Scan for the cell matching the given text and deliver its (x, y) coordinate at center. 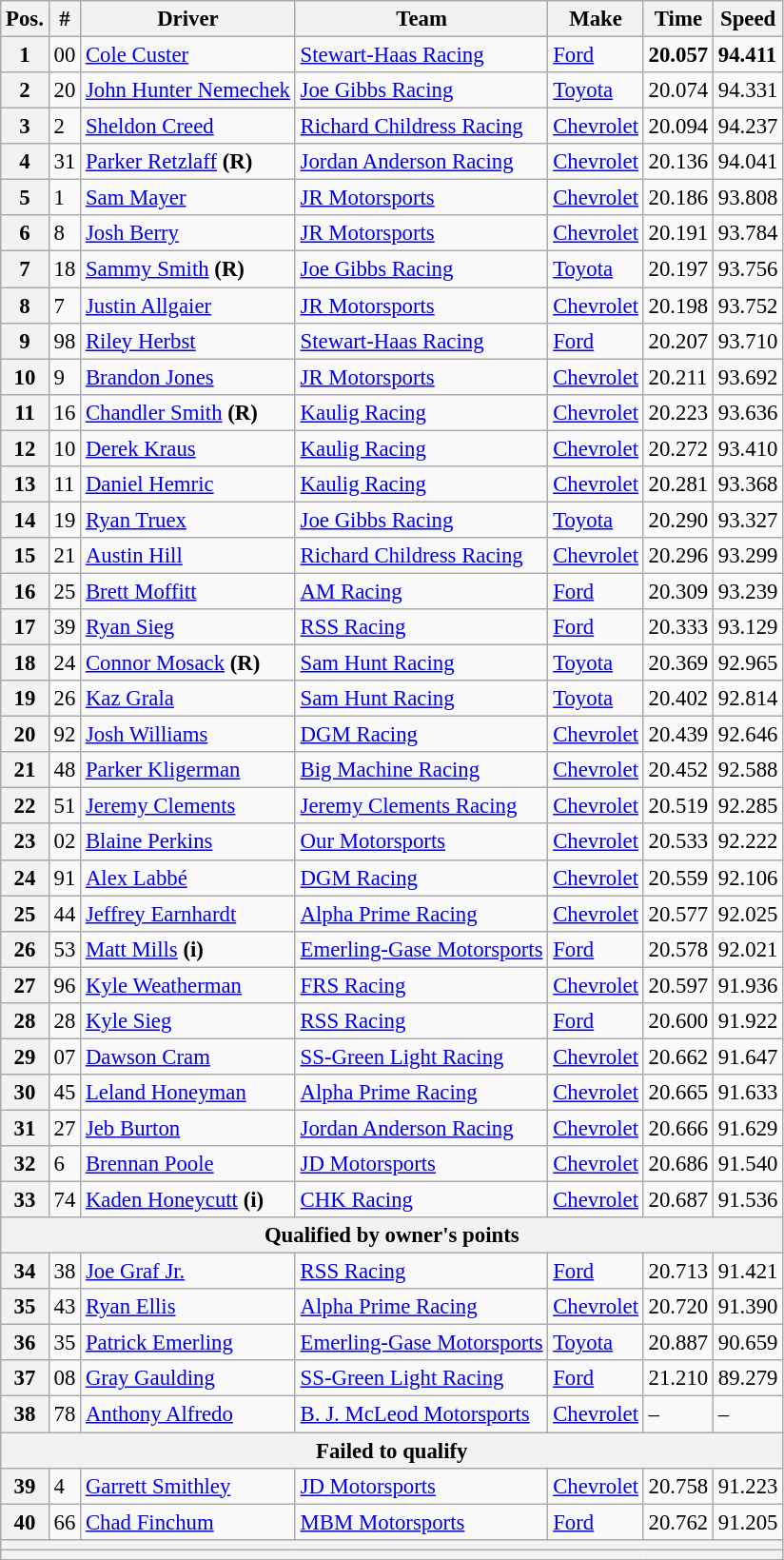
12 (25, 448)
20.533 (677, 842)
33 (25, 1200)
20.191 (677, 233)
Chandler Smith (R) (188, 412)
66 (65, 1522)
20.207 (677, 341)
94.041 (748, 162)
CHK Racing (421, 1200)
22 (25, 806)
Garrett Smithley (188, 1486)
5 (25, 198)
Josh Berry (188, 233)
30 (25, 1093)
94.411 (748, 55)
Failed to qualify (392, 1451)
91.536 (748, 1200)
Brennan Poole (188, 1164)
91.540 (748, 1164)
92.106 (748, 878)
Josh Williams (188, 735)
Patrick Emerling (188, 1343)
36 (25, 1343)
B. J. McLeod Motorsports (421, 1414)
Cole Custer (188, 55)
Jeremy Clements Racing (421, 806)
Sam Mayer (188, 198)
Speed (748, 19)
Kaz Grala (188, 699)
Parker Kligerman (188, 770)
Pos. (25, 19)
78 (65, 1414)
92.646 (748, 735)
37 (25, 1379)
Jeb Burton (188, 1128)
Make (596, 19)
21.210 (677, 1379)
20.887 (677, 1343)
20.197 (677, 269)
Connor Mosack (R) (188, 663)
20.758 (677, 1486)
20.600 (677, 1021)
45 (65, 1093)
20.136 (677, 162)
91.390 (748, 1307)
92.588 (748, 770)
Parker Retzlaff (R) (188, 162)
20.686 (677, 1164)
07 (65, 1056)
91.223 (748, 1486)
20.559 (677, 878)
93.299 (748, 556)
Ryan Ellis (188, 1307)
91.633 (748, 1093)
20.290 (677, 520)
Austin Hill (188, 556)
93.368 (748, 484)
Justin Allgaier (188, 306)
93.410 (748, 448)
91.205 (748, 1522)
08 (65, 1379)
Ryan Sieg (188, 627)
94.331 (748, 90)
92.814 (748, 699)
44 (65, 914)
93.636 (748, 412)
17 (25, 627)
91.922 (748, 1021)
90.659 (748, 1343)
20.186 (677, 198)
Brett Moffitt (188, 591)
29 (25, 1056)
3 (25, 127)
Jeffrey Earnhardt (188, 914)
Kaden Honeycutt (i) (188, 1200)
74 (65, 1200)
20.333 (677, 627)
92 (65, 735)
40 (25, 1522)
Dawson Cram (188, 1056)
93.710 (748, 341)
92.965 (748, 663)
Kyle Weatherman (188, 985)
Blaine Perkins (188, 842)
20.452 (677, 770)
92.222 (748, 842)
34 (25, 1272)
Team (421, 19)
93.752 (748, 306)
20.687 (677, 1200)
20.057 (677, 55)
20.296 (677, 556)
96 (65, 985)
20.665 (677, 1093)
00 (65, 55)
# (65, 19)
Anthony Alfredo (188, 1414)
43 (65, 1307)
91.936 (748, 985)
20.402 (677, 699)
20.094 (677, 127)
13 (25, 484)
51 (65, 806)
93.692 (748, 377)
20.281 (677, 484)
89.279 (748, 1379)
20.369 (677, 663)
Chad Finchum (188, 1522)
20.519 (677, 806)
FRS Racing (421, 985)
Derek Kraus (188, 448)
15 (25, 556)
John Hunter Nemechek (188, 90)
48 (65, 770)
91.629 (748, 1128)
Ryan Truex (188, 520)
91.647 (748, 1056)
Jeremy Clements (188, 806)
20.309 (677, 591)
AM Racing (421, 591)
Daniel Hemric (188, 484)
Sheldon Creed (188, 127)
20.223 (677, 412)
Our Motorsports (421, 842)
Alex Labbé (188, 878)
91 (65, 878)
20.666 (677, 1128)
Big Machine Racing (421, 770)
20.720 (677, 1307)
Sammy Smith (R) (188, 269)
20.713 (677, 1272)
Matt Mills (i) (188, 949)
92.285 (748, 806)
20.577 (677, 914)
93.784 (748, 233)
93.808 (748, 198)
92.021 (748, 949)
20.074 (677, 90)
Leland Honeyman (188, 1093)
20.439 (677, 735)
20.597 (677, 985)
Kyle Sieg (188, 1021)
53 (65, 949)
Joe Graf Jr. (188, 1272)
93.129 (748, 627)
02 (65, 842)
Qualified by owner's points (392, 1235)
20.662 (677, 1056)
20.762 (677, 1522)
14 (25, 520)
20.578 (677, 949)
94.237 (748, 127)
20.272 (677, 448)
Brandon Jones (188, 377)
32 (25, 1164)
MBM Motorsports (421, 1522)
Gray Gaulding (188, 1379)
Driver (188, 19)
23 (25, 842)
91.421 (748, 1272)
Time (677, 19)
93.239 (748, 591)
93.756 (748, 269)
Riley Herbst (188, 341)
93.327 (748, 520)
20.198 (677, 306)
92.025 (748, 914)
20.211 (677, 377)
98 (65, 341)
